From the cell containing the given text, extract its center point as [X, Y] coordinate. 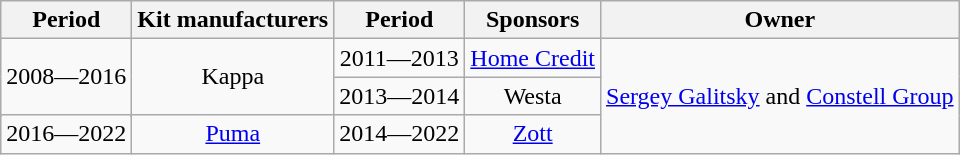
2011—2013 [400, 58]
Sergey Galitsky and Constell Group [780, 96]
Kit manufacturers [233, 20]
Westa [533, 96]
2008—2016 [66, 77]
Owner [780, 20]
Puma [233, 134]
Home Credit [533, 58]
2013—2014 [400, 96]
2016—2022 [66, 134]
Sponsors [533, 20]
Zott [533, 134]
Kappa [233, 77]
2014—2022 [400, 134]
